Extract the (X, Y) coordinate from the center of the cell holding the provided text.  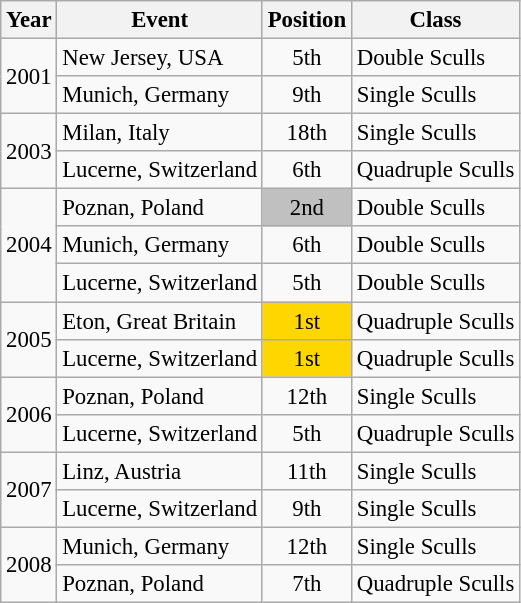
Milan, Italy (160, 133)
Eton, Great Britain (160, 321)
11th (306, 471)
18th (306, 133)
2003 (29, 152)
2006 (29, 414)
2001 (29, 76)
2005 (29, 340)
New Jersey, USA (160, 58)
2007 (29, 490)
Class (435, 20)
2004 (29, 246)
Event (160, 20)
2008 (29, 564)
Position (306, 20)
Linz, Austria (160, 471)
2nd (306, 208)
7th (306, 584)
Year (29, 20)
